Search for the cell housing the specified text and yield its (X, Y) center coordinate. 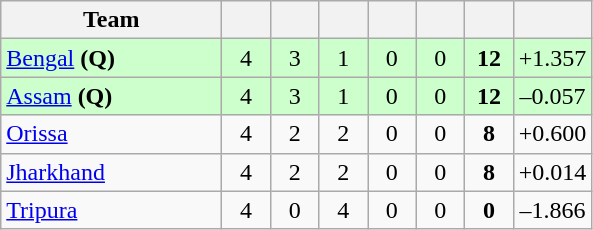
Tripura (112, 210)
Jharkhand (112, 172)
Team (112, 20)
Orissa (112, 134)
+1.357 (552, 58)
–1.866 (552, 210)
Bengal (Q) (112, 58)
+0.600 (552, 134)
–0.057 (552, 96)
Assam (Q) (112, 96)
+0.014 (552, 172)
